From the cell containing the given text, extract its center point as [x, y] coordinate. 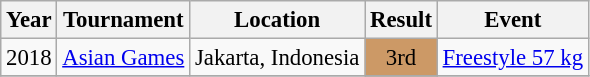
Result [402, 20]
Event [512, 20]
3rd [402, 58]
Tournament [124, 20]
2018 [29, 58]
Year [29, 20]
Location [278, 20]
Freestyle 57 kg [512, 58]
Asian Games [124, 58]
Jakarta, Indonesia [278, 58]
